Detect which cell encompasses the target text, then output its (x, y) center coordinate. 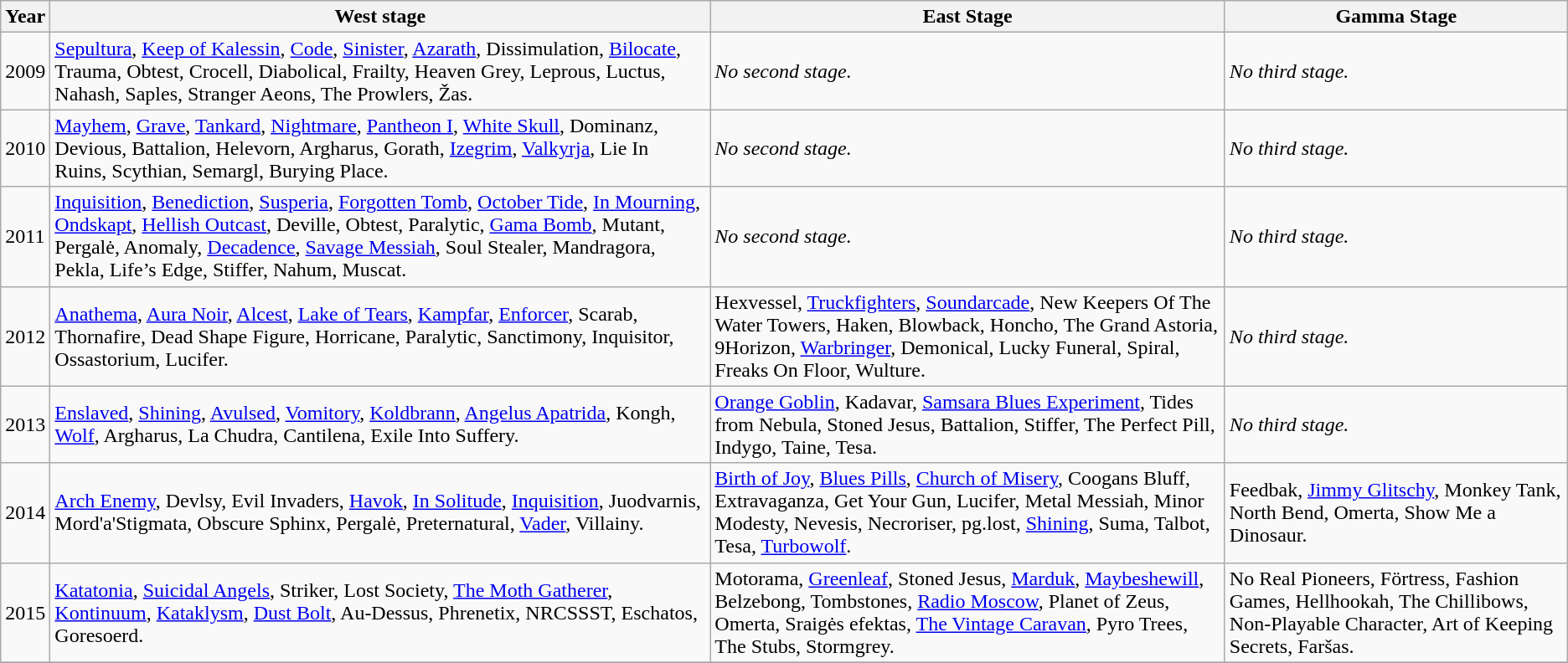
West stage (380, 17)
2014 (25, 512)
Year (25, 17)
East Stage (968, 17)
2010 (25, 148)
Enslaved, Shining, Avulsed, Vomitory, Koldbrann, Angelus Apatrida, Kongh, Wolf, Argharus, La Chudra, Cantilena, Exile Into Suffery. (380, 424)
2015 (25, 613)
Gamma Stage (1395, 17)
No Real Pioneers, Förtress, Fashion Games, Hellhookah, The Chillibows, Non-Playable Character, Art of Keeping Secrets, Faršas. (1395, 613)
2012 (25, 337)
2011 (25, 236)
2009 (25, 71)
Feedbak, Jimmy Glitschy, Monkey Tank, North Bend, Omerta, Show Me a Dinosaur. (1395, 512)
2013 (25, 424)
Orange Goblin, Kadavar, Samsara Blues Experiment, Tides from Nebula, Stoned Jesus, Battalion, Stiffer, The Perfect Pill, Indygo, Taine, Tesa. (968, 424)
